For the text-containing cell, return its midpoint in (x, y) coordinate format. 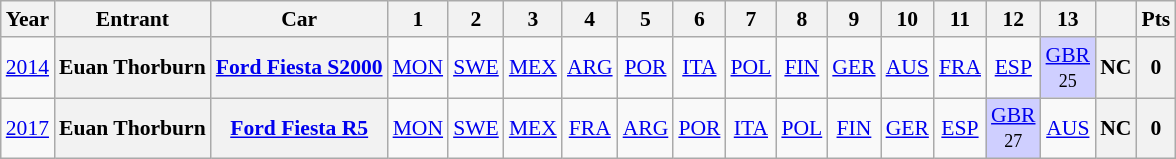
3 (533, 19)
Pts (1156, 19)
7 (750, 19)
2017 (28, 128)
2 (476, 19)
4 (590, 19)
9 (854, 19)
Year (28, 19)
Ford Fiesta R5 (300, 128)
1 (418, 19)
12 (1014, 19)
GBR25 (1068, 68)
Car (300, 19)
11 (960, 19)
Ford Fiesta S2000 (300, 68)
2014 (28, 68)
6 (699, 19)
10 (908, 19)
8 (802, 19)
13 (1068, 19)
GBR27 (1014, 128)
5 (646, 19)
Entrant (132, 19)
